From the cell containing the given text, extract its center point as (X, Y) coordinate. 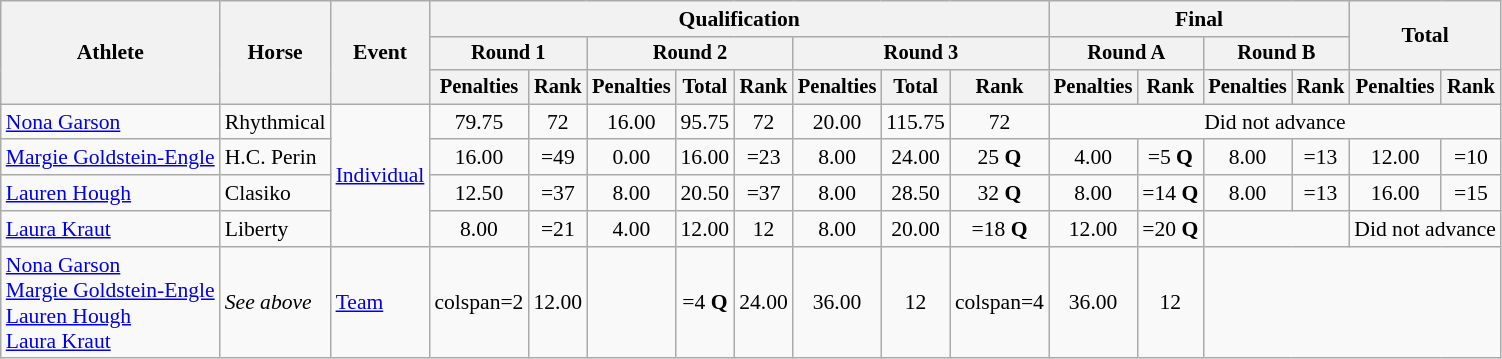
95.75 (704, 122)
=4 Q (704, 303)
Qualification (739, 19)
=23 (764, 158)
12.50 (478, 193)
=14 Q (1170, 193)
Nona GarsonMargie Goldstein-EngleLauren HoughLaura Kraut (110, 303)
28.50 (916, 193)
=20 Q (1170, 229)
Event (380, 52)
=5 Q (1170, 158)
colspan=4 (1000, 303)
32 Q (1000, 193)
Round A (1126, 54)
=49 (558, 158)
Team (380, 303)
Horse (276, 52)
115.75 (916, 122)
Nona Garson (110, 122)
Laura Kraut (110, 229)
Individual (380, 175)
Clasiko (276, 193)
0.00 (631, 158)
H.C. Perin (276, 158)
Athlete (110, 52)
=10 (1471, 158)
Round B (1276, 54)
=18 Q (1000, 229)
=21 (558, 229)
Round 1 (508, 54)
25 Q (1000, 158)
colspan=2 (478, 303)
79.75 (478, 122)
Margie Goldstein-Engle (110, 158)
See above (276, 303)
Round 2 (690, 54)
Rhythmical (276, 122)
20.50 (704, 193)
Liberty (276, 229)
Round 3 (921, 54)
=15 (1471, 193)
Lauren Hough (110, 193)
Final (1199, 19)
